Provide the (X, Y) coordinate of the cell's center where the given text is located.  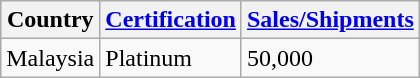
Country (50, 20)
Certification (171, 20)
Malaysia (50, 58)
Platinum (171, 58)
Sales/Shipments (330, 20)
50,000 (330, 58)
